Return [x, y] of the center of cell containing provided text 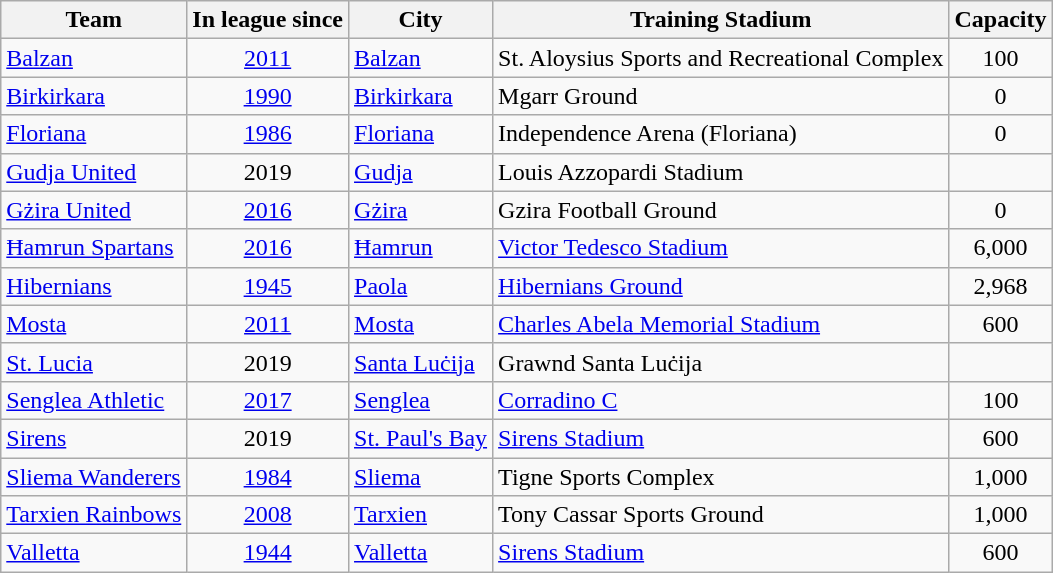
Independence Arena (Floriana) [721, 134]
Gudja United [94, 172]
Tony Cassar Sports Ground [721, 515]
St. Aloysius Sports and Recreational Complex [721, 58]
Paola [421, 286]
Ħamrun [421, 248]
Grawnd Santa Luċija [721, 362]
St. Paul's Bay [421, 438]
Tarxien [421, 515]
Hibernians [94, 286]
Sirens [94, 438]
Capacity [1000, 20]
Hibernians Ground [721, 286]
Team [94, 20]
Senglea Athletic [94, 400]
2,968 [1000, 286]
Gzira Football Ground [721, 210]
Mgarr Ground [721, 96]
1945 [268, 286]
6,000 [1000, 248]
St. Lucia [94, 362]
1990 [268, 96]
Tarxien Rainbows [94, 515]
Sliema [421, 477]
Training Stadium [721, 20]
1984 [268, 477]
Sliema Wanderers [94, 477]
Santa Luċija [421, 362]
Charles Abela Memorial Stadium [721, 324]
Gudja [421, 172]
Gżira United [94, 210]
Louis Azzopardi Stadium [721, 172]
Tigne Sports Complex [721, 477]
City [421, 20]
Gżira [421, 210]
2017 [268, 400]
Corradino C [721, 400]
Ħamrun Spartans [94, 248]
In league since [268, 20]
1986 [268, 134]
2008 [268, 515]
1944 [268, 553]
Victor Tedesco Stadium [721, 248]
Senglea [421, 400]
